Provide the (X, Y) coordinate of the cell's center where the given text is located.  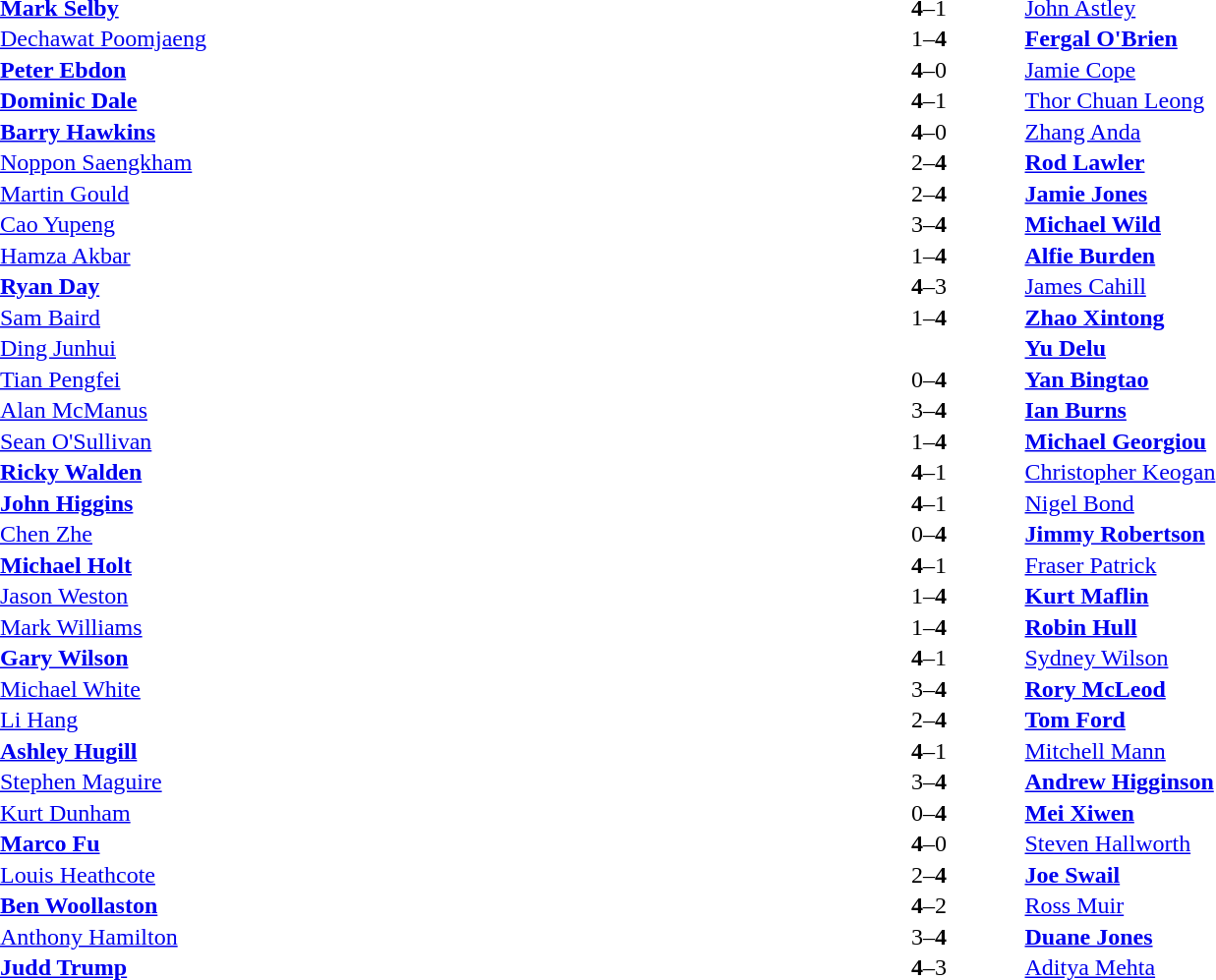
4–2 (928, 905)
4–3 (928, 286)
